Detect which cell encompasses the target text, then output its (X, Y) center coordinate. 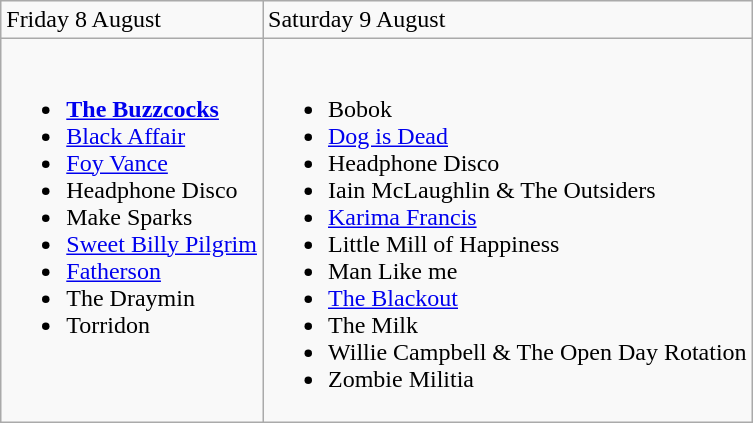
The BuzzcocksBlack AffairFoy VanceHeadphone DiscoMake SparksSweet Billy PilgrimFathersonThe DrayminTorridon (132, 230)
Saturday 9 August (507, 20)
Friday 8 August (132, 20)
